Detect which cell encompasses the target text, then output its [x, y] center coordinate. 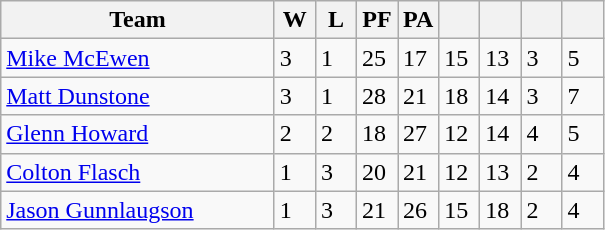
Team [138, 20]
28 [376, 96]
17 [418, 58]
Mike McEwen [138, 58]
Glenn Howard [138, 134]
7 [582, 96]
L [336, 20]
26 [418, 210]
25 [376, 58]
PF [376, 20]
Matt Dunstone [138, 96]
Jason Gunnlaugson [138, 210]
20 [376, 172]
PA [418, 20]
Colton Flasch [138, 172]
27 [418, 134]
W [294, 20]
